Scan for the cell matching the given text and deliver its [x, y] coordinate at center. 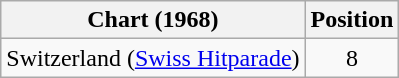
Position [352, 20]
8 [352, 58]
Switzerland (Swiss Hitparade) [153, 58]
Chart (1968) [153, 20]
